From the cell containing the given text, extract its center point as [X, Y] coordinate. 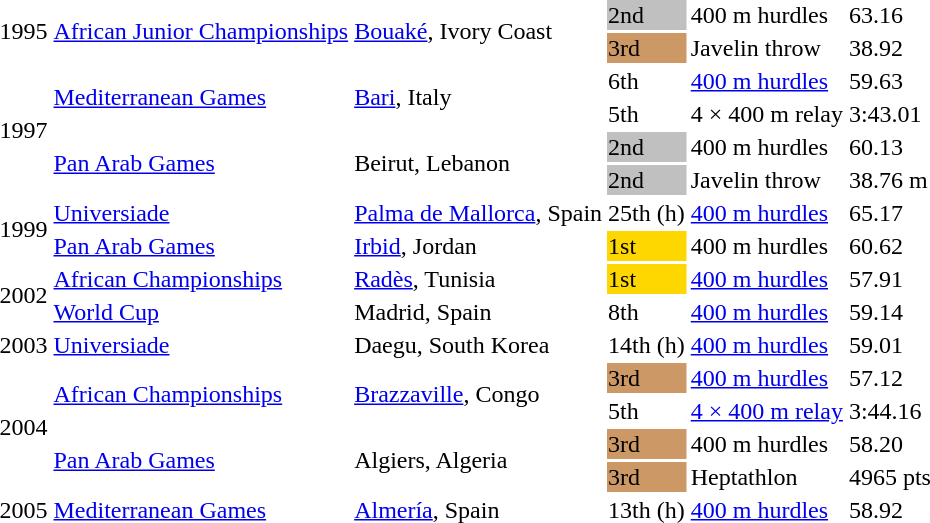
World Cup [201, 312]
14th (h) [647, 345]
Bouaké, Ivory Coast [478, 32]
Heptathlon [766, 477]
6th [647, 81]
Irbid, Jordan [478, 246]
Radès, Tunisia [478, 279]
Palma de Mallorca, Spain [478, 213]
Algiers, Algeria [478, 460]
Beirut, Lebanon [478, 164]
Brazzaville, Congo [478, 394]
Bari, Italy [478, 98]
Madrid, Spain [478, 312]
Daegu, South Korea [478, 345]
African Junior Championships [201, 32]
Mediterranean Games [201, 98]
25th (h) [647, 213]
8th [647, 312]
